Provide the (x, y) coordinate of the cell's center where the given text is located.  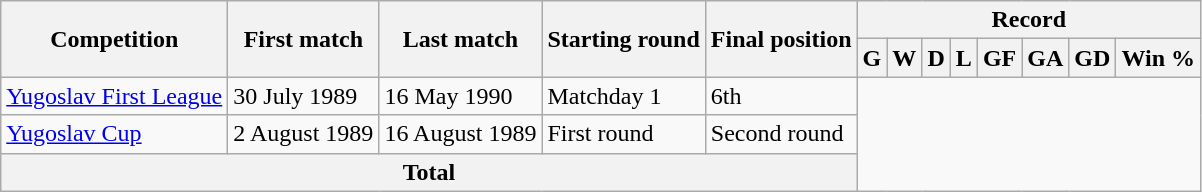
GF (999, 58)
D (936, 58)
First match (304, 39)
G (872, 58)
Competition (114, 39)
Last match (460, 39)
6th (781, 96)
GA (1046, 58)
L (964, 58)
First round (624, 134)
Final position (781, 39)
16 May 1990 (460, 96)
30 July 1989 (304, 96)
Yugoslav Cup (114, 134)
Starting round (624, 39)
W (904, 58)
2 August 1989 (304, 134)
Yugoslav First League (114, 96)
Second round (781, 134)
GD (1092, 58)
Win % (1158, 58)
Record (1028, 20)
Matchday 1 (624, 96)
Total (429, 172)
16 August 1989 (460, 134)
